Output the (x, y) coordinate of the center of the cell containing the given text.  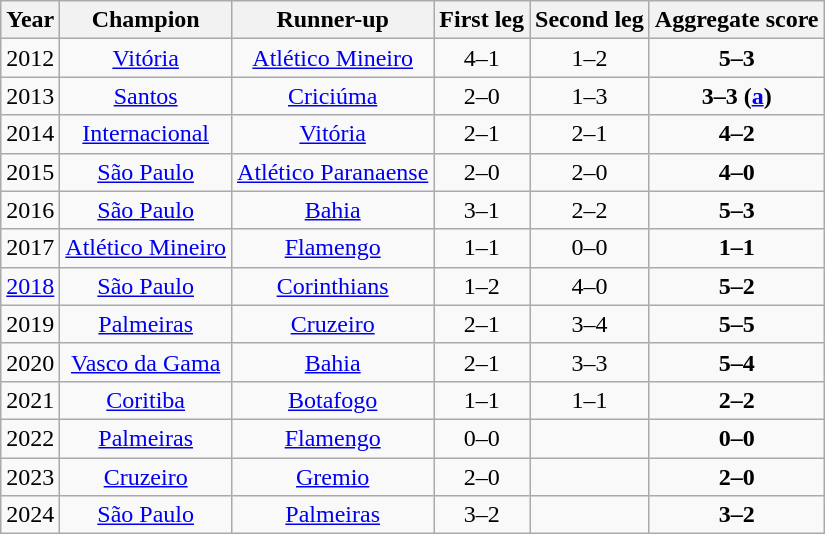
2020 (30, 362)
Coritiba (146, 400)
5–4 (736, 362)
2016 (30, 210)
3–4 (590, 324)
Criciúma (333, 96)
Runner-up (333, 20)
2024 (30, 515)
2023 (30, 477)
4–2 (736, 134)
1–3 (590, 96)
3–1 (482, 210)
Champion (146, 20)
Vasco da Gama (146, 362)
Corinthians (333, 286)
3–3 (590, 362)
2013 (30, 96)
5–2 (736, 286)
Aggregate score (736, 20)
3–3 (a) (736, 96)
Gremio (333, 477)
Botafogo (333, 400)
Internacional (146, 134)
Atlético Paranaense (333, 172)
4–1 (482, 58)
2015 (30, 172)
2012 (30, 58)
2018 (30, 286)
Santos (146, 96)
Year (30, 20)
2017 (30, 248)
5–5 (736, 324)
First leg (482, 20)
2019 (30, 324)
Second leg (590, 20)
2014 (30, 134)
2021 (30, 400)
2022 (30, 438)
